Capture the cell that displays the provided text and extract its [x, y] central coordinate. 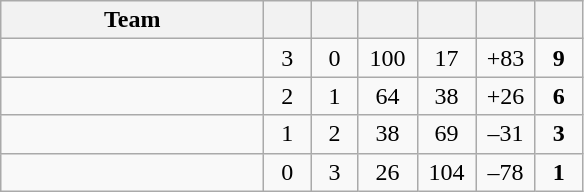
9 [558, 58]
+83 [506, 58]
26 [388, 172]
Team [132, 20]
69 [446, 134]
+26 [506, 96]
–31 [506, 134]
64 [388, 96]
6 [558, 96]
17 [446, 58]
104 [446, 172]
–78 [506, 172]
100 [388, 58]
